Scan for the cell matching the given text and deliver its [x, y] coordinate at center. 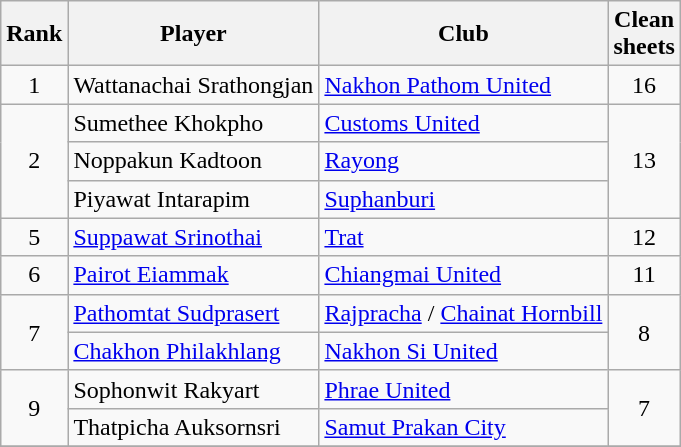
Thatpicha Auksornsri [194, 427]
5 [34, 237]
Nakhon Pathom United [464, 85]
Suphanburi [464, 199]
Pathomtat Sudprasert [194, 313]
Sophonwit Rakyart [194, 389]
Rank [34, 34]
Pairot Eiammak [194, 275]
6 [34, 275]
Chakhon Philakhlang [194, 351]
Rayong [464, 161]
Chiangmai United [464, 275]
11 [644, 275]
Rajpracha / Chainat Hornbill [464, 313]
Wattanachai Srathongjan [194, 85]
1 [34, 85]
13 [644, 161]
Nakhon Si United [464, 351]
Club [464, 34]
Player [194, 34]
Trat [464, 237]
Noppakun Kadtoon [194, 161]
Cleansheets [644, 34]
8 [644, 332]
2 [34, 161]
Sumethee Khokpho [194, 123]
Phrae United [464, 389]
16 [644, 85]
12 [644, 237]
Samut Prakan City [464, 427]
Suppawat Srinothai [194, 237]
Piyawat Intarapim [194, 199]
Customs United [464, 123]
9 [34, 408]
